From the cell containing the given text, extract its center point as [x, y] coordinate. 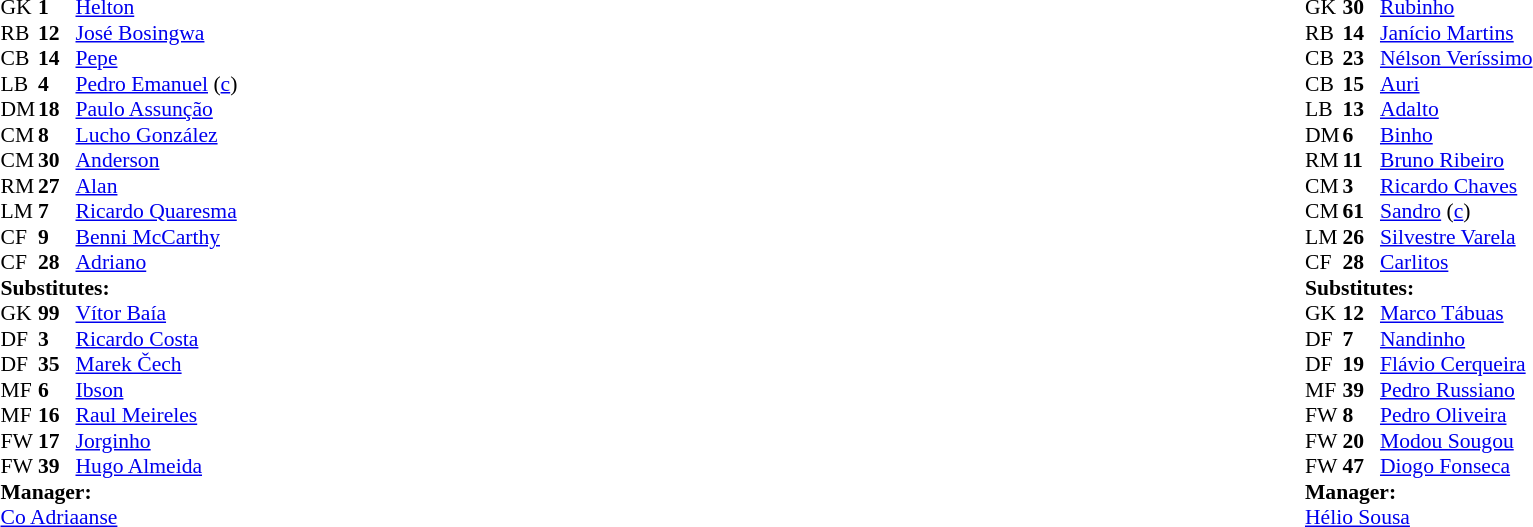
15 [1361, 84]
Pedro Russiano [1456, 390]
Marco Tábuas [1456, 313]
26 [1361, 237]
20 [1361, 441]
61 [1361, 211]
Hugo Almeida [157, 467]
Pedro Oliveira [1456, 415]
Lucho González [157, 135]
Auri [1456, 84]
Nélson Veríssimo [1456, 59]
16 [57, 415]
13 [1361, 109]
Vítor Baía [157, 313]
23 [1361, 59]
Binho [1456, 135]
Jorginho [157, 441]
Ricardo Quaresma [157, 211]
Flávio Cerqueira [1456, 365]
Pedro Emanuel (c) [157, 84]
Benni McCarthy [157, 237]
Alan [157, 186]
Sandro (c) [1456, 211]
18 [57, 109]
Nandinho [1456, 339]
17 [57, 441]
Janício Martins [1456, 33]
Ricardo Costa [157, 339]
11 [1361, 161]
Ibson [157, 390]
Silvestre Varela [1456, 237]
19 [1361, 365]
Modou Sougou [1456, 441]
30 [57, 161]
Diogo Fonseca [1456, 467]
Raul Meireles [157, 415]
Anderson [157, 161]
Paulo Assunção [157, 109]
27 [57, 186]
Bruno Ribeiro [1456, 161]
4 [57, 84]
Adriano [157, 263]
47 [1361, 467]
Carlitos [1456, 263]
99 [57, 313]
José Bosingwa [157, 33]
Ricardo Chaves [1456, 186]
35 [57, 365]
9 [57, 237]
Pepe [157, 59]
Marek Čech [157, 365]
Adalto [1456, 109]
